Capture the cell that displays the provided text and extract its (X, Y) central coordinate. 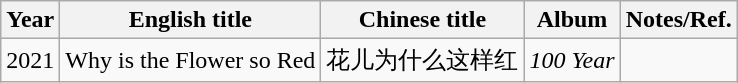
2021 (30, 60)
花儿为什么这样红 (422, 60)
Why is the Flower so Red (190, 60)
Album (572, 20)
100 Year (572, 60)
Chinese title (422, 20)
Notes/Ref. (678, 20)
English title (190, 20)
Year (30, 20)
